Provide the (x, y) coordinate of the cell's center where the given text is located.  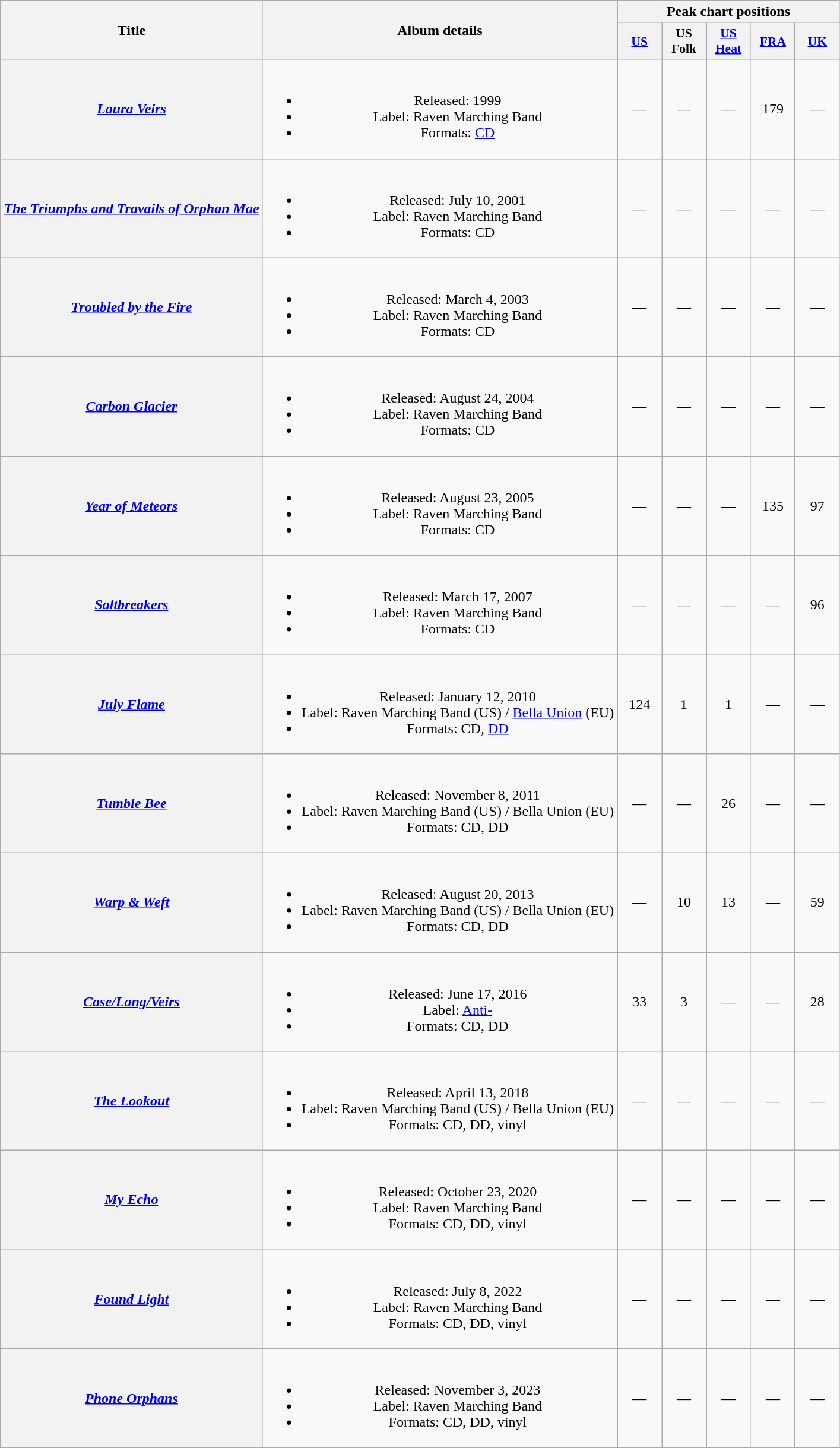
Released: March 4, 2003Label: Raven Marching BandFormats: CD (440, 308)
Released: July 8, 2022Label: Raven Marching BandFormats: CD, DD, vinyl (440, 1299)
Released: July 10, 2001Label: Raven Marching BandFormats: CD (440, 208)
Saltbreakers (132, 604)
USHeat (729, 42)
135 (773, 506)
33 (640, 1002)
3 (684, 1002)
Troubled by the Fire (132, 308)
Album details (440, 30)
Released: March 17, 2007Label: Raven Marching BandFormats: CD (440, 604)
USFolk (684, 42)
Title (132, 30)
Released: October 23, 2020Label: Raven Marching BandFormats: CD, DD, vinyl (440, 1200)
26 (729, 803)
124 (640, 704)
96 (817, 604)
Laura Veirs (132, 109)
97 (817, 506)
179 (773, 109)
Found Light (132, 1299)
28 (817, 1002)
My Echo (132, 1200)
Carbon Glacier (132, 406)
Released: November 8, 2011Label: Raven Marching Band (US) / Bella Union (EU)Formats: CD, DD (440, 803)
Released: November 3, 2023Label: Raven Marching BandFormats: CD, DD, vinyl (440, 1399)
Tumble Bee (132, 803)
Phone Orphans (132, 1399)
Released: January 12, 2010Label: Raven Marching Band (US) / Bella Union (EU)Formats: CD, DD (440, 704)
FRA (773, 42)
Released: 1999Label: Raven Marching BandFormats: CD (440, 109)
Released: April 13, 2018Label: Raven Marching Band (US) / Bella Union (EU)Formats: CD, DD, vinyl (440, 1101)
The Triumphs and Travails of Orphan Mae (132, 208)
13 (729, 902)
Warp & Weft (132, 902)
10 (684, 902)
Peak chart positions (729, 12)
Released: June 17, 2016Label: Anti-Formats: CD, DD (440, 1002)
Released: August 20, 2013Label: Raven Marching Band (US) / Bella Union (EU)Formats: CD, DD (440, 902)
Case/Lang/Veirs (132, 1002)
The Lookout (132, 1101)
Released: August 24, 2004Label: Raven Marching BandFormats: CD (440, 406)
US (640, 42)
Released: August 23, 2005Label: Raven Marching BandFormats: CD (440, 506)
July Flame (132, 704)
59 (817, 902)
Year of Meteors (132, 506)
UK (817, 42)
